Find where the given text appears and provide that cell's center as [x, y] coordinate. 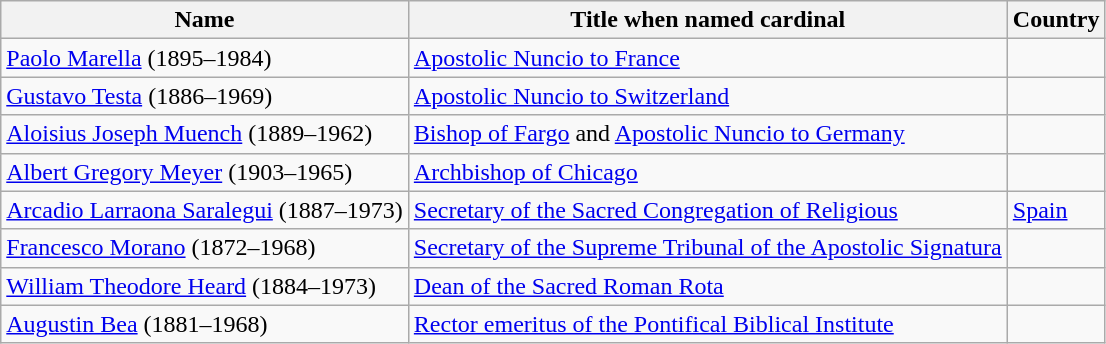
William Theodore Heard (1884–1973) [205, 286]
Rector emeritus of the Pontifical Biblical Institute [708, 324]
Dean of the Sacred Roman Rota [708, 286]
Secretary of the Sacred Congregation of Religious [708, 210]
Bishop of Fargo and Apostolic Nuncio to Germany [708, 134]
Aloisius Joseph Muench (1889–1962) [205, 134]
Augustin Bea (1881–1968) [205, 324]
Apostolic Nuncio to France [708, 58]
Title when named cardinal [708, 20]
Arcadio Larraona Saralegui (1887–1973) [205, 210]
Apostolic Nuncio to Switzerland [708, 96]
Spain [1056, 210]
Archbishop of Chicago [708, 172]
Albert Gregory Meyer (1903–1965) [205, 172]
Country [1056, 20]
Name [205, 20]
Paolo Marella (1895–1984) [205, 58]
Francesco Morano (1872–1968) [205, 248]
Gustavo Testa (1886–1969) [205, 96]
Secretary of the Supreme Tribunal of the Apostolic Signatura [708, 248]
